Return the [x, y] coordinate for the center point of the cell that contains the specified text.  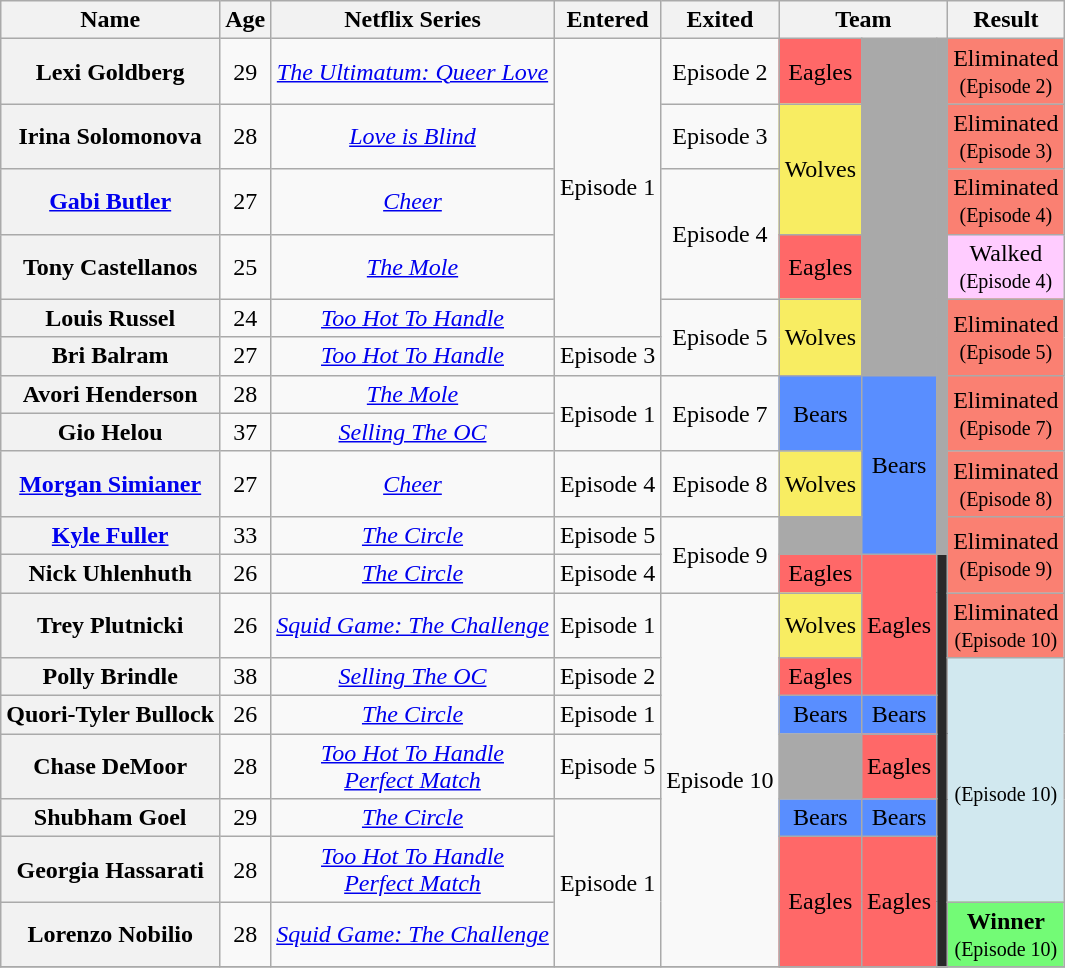
Irina Solomonova [110, 136]
Eliminated(Episode 8) [1006, 484]
Georgia Hassarati [110, 870]
Gio Helou [110, 432]
Polly Brindle [110, 677]
Winner(Episode 10) [1006, 934]
Name [110, 20]
Eliminated(Episode 9) [1006, 554]
Entered [607, 20]
Eliminated(Episode 3) [1006, 136]
37 [246, 432]
Eliminated(Episode 5) [1006, 337]
Avori Henderson [110, 394]
Lorenzo Nobilio [110, 934]
Eliminated(Episode 10) [1006, 624]
Team [864, 20]
Morgan Simianer [110, 484]
Exited [720, 20]
Chase DeMoor [110, 766]
Kyle Fuller [110, 535]
Louis Russel [110, 318]
38 [246, 677]
Quori-Tyler Bullock [110, 715]
Episode 10 [720, 779]
Netflix Series [413, 20]
Result [1006, 20]
The Ultimatum: Queer Love [413, 72]
Walked(Episode 4) [1006, 266]
Eliminated(Episode 2) [1006, 72]
Eliminated(Episode 7) [1006, 413]
25 [246, 266]
Episode 7 [720, 413]
(Episode 10) [1006, 780]
33 [246, 535]
Eliminated(Episode 4) [1006, 202]
Trey Plutnicki [110, 624]
Episode 9 [720, 554]
Gabi Butler [110, 202]
Shubham Goel [110, 818]
Episode 8 [720, 484]
Lexi Goldberg [110, 72]
Love is Blind [413, 136]
24 [246, 318]
Age [246, 20]
Tony Castellanos [110, 266]
Bri Balram [110, 356]
Nick Uhlenhuth [110, 573]
